Search for the cell housing the specified text and yield its (x, y) center coordinate. 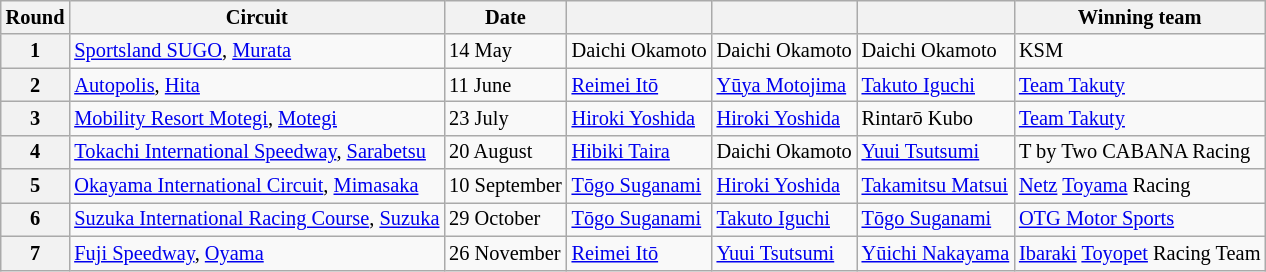
Sportsland SUGO, Murata (256, 51)
26 November (505, 253)
Netz Toyama Racing (1140, 186)
Circuit (256, 17)
6 (36, 219)
Yūichi Nakayama (936, 253)
23 July (505, 118)
Tokachi International Speedway, Sarabetsu (256, 152)
3 (36, 118)
14 May (505, 51)
Date (505, 17)
29 October (505, 219)
2 (36, 85)
4 (36, 152)
Rintarō Kubo (936, 118)
Autopolis, Hita (256, 85)
1 (36, 51)
Okayama International Circuit, Mimasaka (256, 186)
OTG Motor Sports (1140, 219)
11 June (505, 85)
Hibiki Taira (640, 152)
Fuji Speedway, Oyama (256, 253)
Winning team (1140, 17)
10 September (505, 186)
20 August (505, 152)
Mobility Resort Motegi, Motegi (256, 118)
5 (36, 186)
Round (36, 17)
Yūya Motojima (784, 85)
Ibaraki Toyopet Racing Team (1140, 253)
KSM (1140, 51)
T by Two CABANA Racing (1140, 152)
Suzuka International Racing Course, Suzuka (256, 219)
7 (36, 253)
Takamitsu Matsui (936, 186)
